Provide the (X, Y) coordinate of the cell's center where the given text is located.  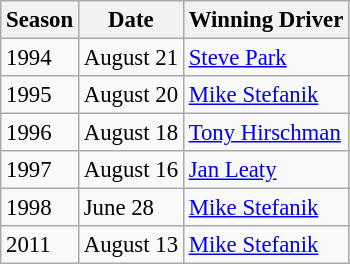
June 28 (130, 208)
1995 (40, 95)
1997 (40, 170)
Steve Park (266, 58)
August 13 (130, 245)
Winning Driver (266, 20)
2011 (40, 245)
August 21 (130, 58)
August 20 (130, 95)
August 16 (130, 170)
1994 (40, 58)
Jan Leaty (266, 170)
1998 (40, 208)
Season (40, 20)
August 18 (130, 133)
1996 (40, 133)
Date (130, 20)
Tony Hirschman (266, 133)
